Identify which cell holds the provided text, then report its [x, y] central coordinate. 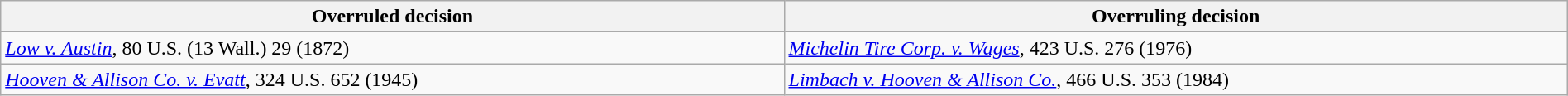
Limbach v. Hooven & Allison Co., 466 U.S. 353 (1984) [1176, 79]
Michelin Tire Corp. v. Wages, 423 U.S. 276 (1976) [1176, 48]
Overruling decision [1176, 17]
Hooven & Allison Co. v. Evatt, 324 U.S. 652 (1945) [392, 79]
Overruled decision [392, 17]
Low v. Austin, 80 U.S. (13 Wall.) 29 (1872) [392, 48]
